Return (X, Y) of the center of cell containing provided text 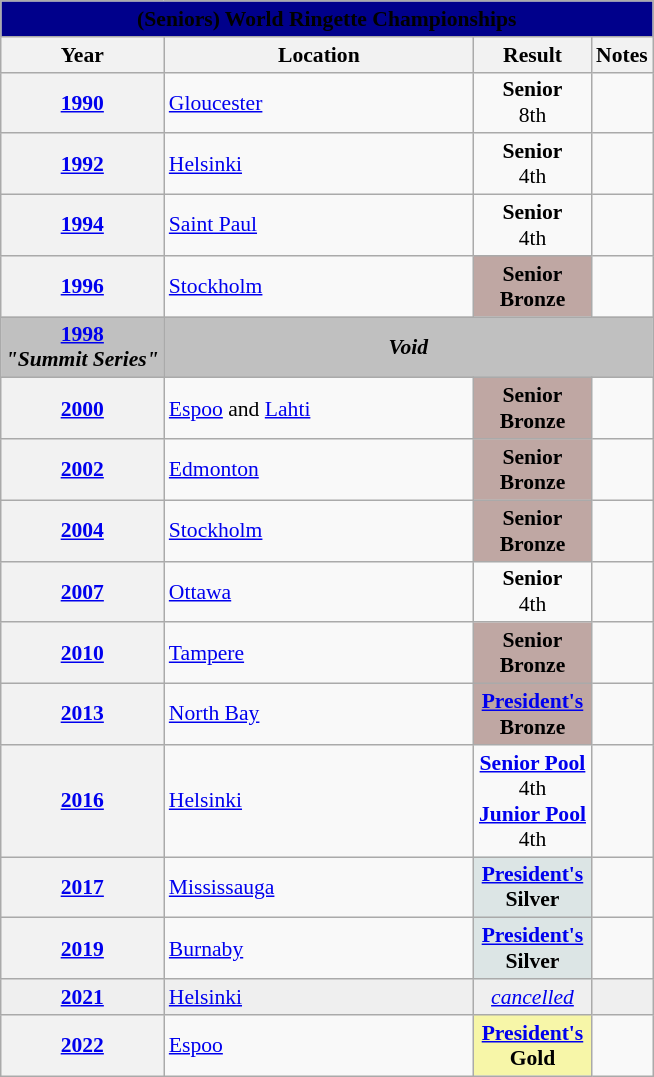
President'sBronze (532, 714)
Year (82, 55)
1990 (82, 102)
2013 (82, 714)
(Seniors) World Ringette Championships (327, 19)
Ottawa (319, 592)
2019 (82, 948)
Location (319, 55)
2021 (82, 997)
Result (532, 55)
2007 (82, 592)
2022 (82, 1046)
North Bay (319, 714)
Espoo and Lahti (319, 408)
2017 (82, 888)
cancelled (532, 997)
Void (408, 348)
Gloucester (319, 102)
2010 (82, 654)
1992 (82, 164)
Burnaby (319, 948)
2016 (82, 801)
President'sGold (532, 1046)
Mississauga (319, 888)
Senior8th (532, 102)
Edmonton (319, 470)
Notes (622, 55)
1994 (82, 226)
Saint Paul (319, 226)
Espoo (319, 1046)
1996 (82, 286)
2002 (82, 470)
1998"Summit Series" (82, 348)
2004 (82, 530)
Tampere (319, 654)
Senior Pool4th Junior Pool4th (532, 801)
2000 (82, 408)
